From the cell containing the given text, extract its center point as [X, Y] coordinate. 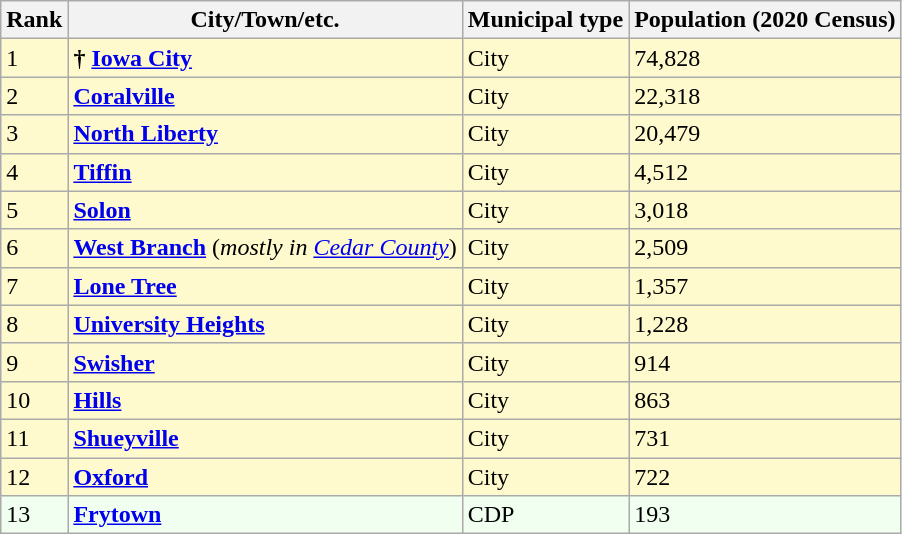
13 [34, 515]
Swisher [265, 362]
Lone Tree [265, 286]
1 [34, 58]
Coralville [265, 96]
City/Town/etc. [265, 20]
22,318 [765, 96]
† Iowa City [265, 58]
8 [34, 324]
10 [34, 400]
5 [34, 210]
6 [34, 248]
Municipal type [545, 20]
4 [34, 172]
Hills [265, 400]
193 [765, 515]
11 [34, 438]
863 [765, 400]
West Branch (mostly in Cedar County) [265, 248]
University Heights [265, 324]
Solon [265, 210]
7 [34, 286]
2,509 [765, 248]
722 [765, 477]
2 [34, 96]
3 [34, 134]
74,828 [765, 58]
Frytown [265, 515]
Population (2020 Census) [765, 20]
3,018 [765, 210]
4,512 [765, 172]
731 [765, 438]
CDP [545, 515]
Oxford [265, 477]
20,479 [765, 134]
9 [34, 362]
Shueyville [265, 438]
12 [34, 477]
1,357 [765, 286]
Rank [34, 20]
North Liberty [265, 134]
1,228 [765, 324]
Tiffin [265, 172]
914 [765, 362]
